Output the [X, Y] coordinate of the center of the cell containing the given text.  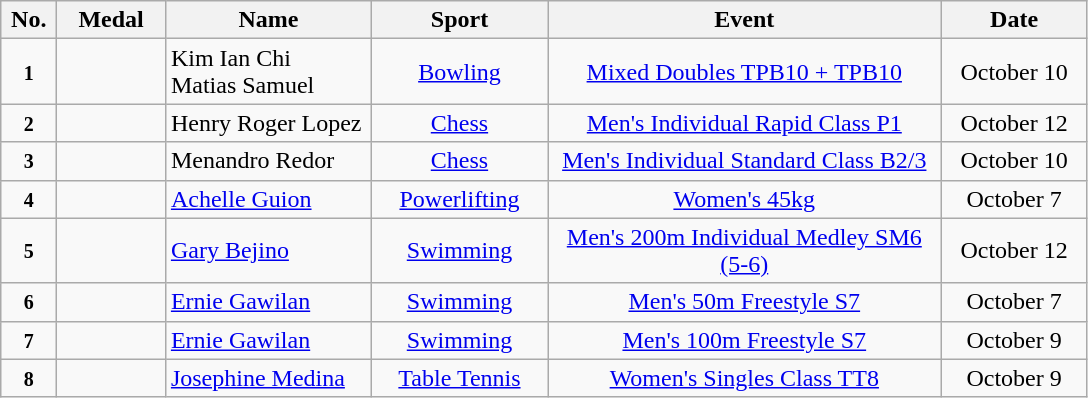
6 [29, 302]
Date [1014, 20]
Gary Bejino [268, 250]
8 [29, 378]
Bowling [459, 72]
Sport [459, 20]
Men's 50m Freestyle S7 [745, 302]
Powerlifting [459, 199]
Menandro Redor [268, 161]
Henry Roger Lopez [268, 123]
7 [29, 340]
Women's Singles Class TT8 [745, 378]
1 [29, 72]
Medal [112, 20]
2 [29, 123]
Achelle Guion [268, 199]
5 [29, 250]
Name [268, 20]
3 [29, 161]
Event [745, 20]
Women's 45kg [745, 199]
Mixed Doubles TPB10 + TPB10 [745, 72]
Josephine Medina [268, 378]
Men's 200m Individual Medley SM6 (5-6) [745, 250]
Men's Individual Standard Class B2/3 [745, 161]
Men's Individual Rapid Class P1 [745, 123]
Kim Ian ChiMatias Samuel [268, 72]
Men's 100m Freestyle S7 [745, 340]
Table Tennis [459, 378]
No. [29, 20]
4 [29, 199]
